Scan for the cell matching the given text and deliver its (X, Y) coordinate at center. 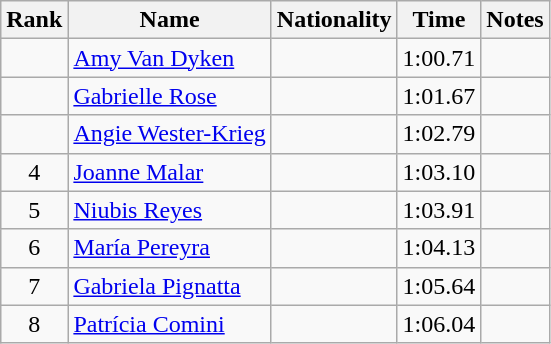
Joanne Malar (170, 172)
1:00.71 (439, 58)
6 (34, 248)
Notes (515, 20)
4 (34, 172)
1:05.64 (439, 286)
1:04.13 (439, 248)
7 (34, 286)
Niubis Reyes (170, 210)
Patrícia Comini (170, 324)
Angie Wester-Krieg (170, 134)
Rank (34, 20)
Amy Van Dyken (170, 58)
Nationality (334, 20)
Time (439, 20)
Name (170, 20)
Gabrielle Rose (170, 96)
María Pereyra (170, 248)
1:01.67 (439, 96)
1:03.91 (439, 210)
8 (34, 324)
1:02.79 (439, 134)
1:03.10 (439, 172)
1:06.04 (439, 324)
Gabriela Pignatta (170, 286)
5 (34, 210)
